For the text-containing cell, return its midpoint in [X, Y] coordinate format. 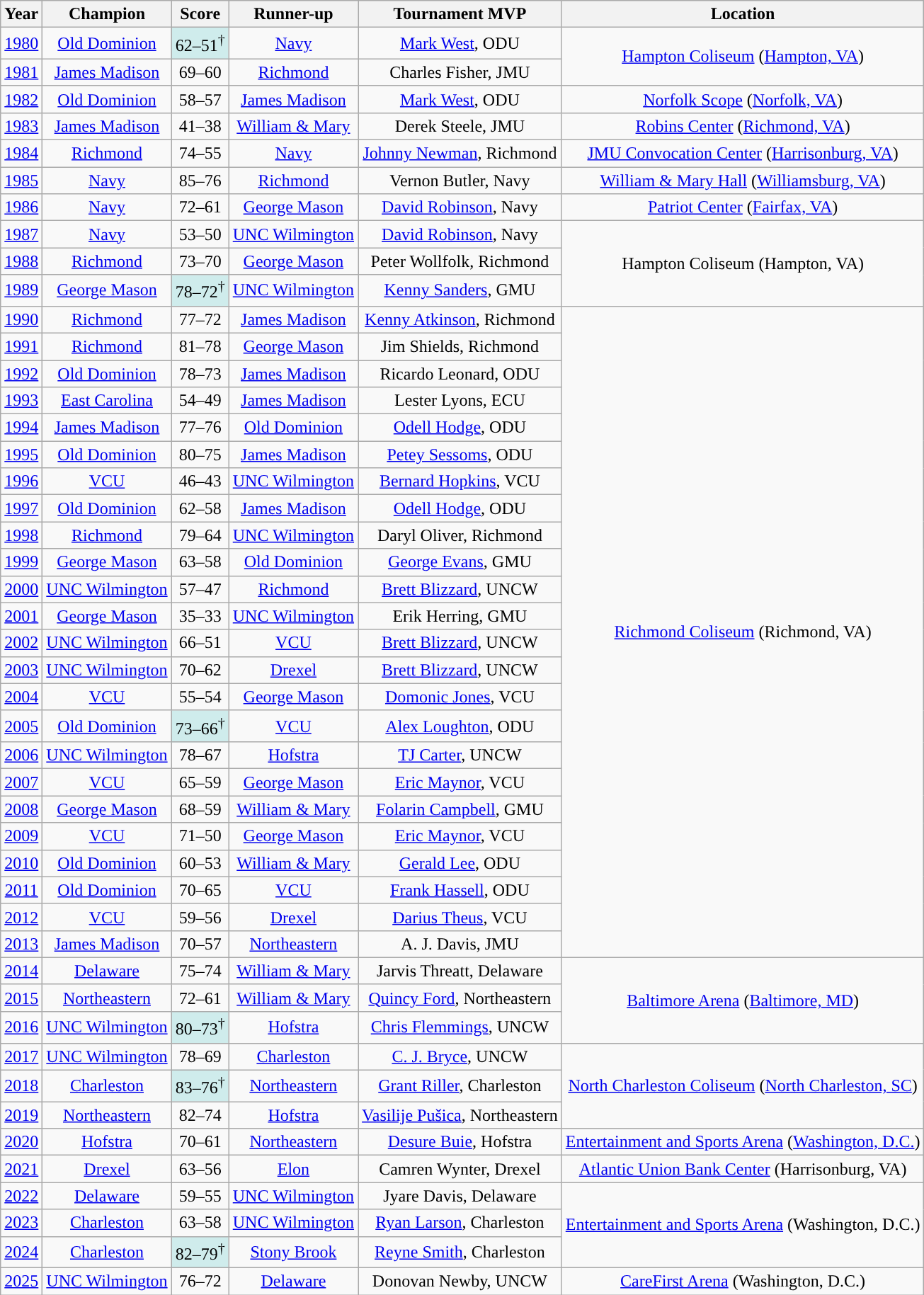
Peter Wollfolk, Richmond [460, 261]
81–78 [200, 346]
Baltimore Arena (Baltimore, MD) [743, 1000]
80–75 [200, 455]
55–54 [200, 697]
Bernard Hopkins, VCU [460, 481]
Derek Steele, JMU [460, 126]
1992 [21, 374]
Quincy Ford, Northeastern [460, 998]
Tournament MVP [460, 14]
Location [743, 14]
82–79† [200, 1252]
CareFirst Arena (Washington, D.C.) [743, 1282]
76–72 [200, 1282]
1989 [21, 290]
Jim Shields, Richmond [460, 346]
Kenny Sanders, GMU [460, 290]
Jarvis Threatt, Delaware [460, 971]
Charles Fisher, JMU [460, 72]
Runner-up [293, 14]
2021 [21, 1169]
77–76 [200, 428]
53–50 [200, 234]
73–70 [200, 261]
Vernon Butler, Navy [460, 181]
Elon [293, 1169]
85–76 [200, 181]
1980 [21, 44]
Johnny Newman, Richmond [460, 154]
68–59 [200, 809]
Grant Riller, Charleston [460, 1086]
58–57 [200, 99]
Donovan Newby, UNCW [460, 1282]
Score [200, 14]
1993 [21, 401]
78–67 [200, 755]
57–47 [200, 589]
2014 [21, 971]
1983 [21, 126]
2013 [21, 944]
65–59 [200, 782]
2016 [21, 1028]
2012 [21, 917]
75–74 [200, 971]
Folarin Campbell, GMU [460, 809]
83–76† [200, 1086]
1986 [21, 207]
1988 [21, 261]
62–51† [200, 44]
60–53 [200, 863]
2018 [21, 1086]
Atlantic Union Bank Center (Harrisonburg, VA) [743, 1169]
2010 [21, 863]
Erik Herring, GMU [460, 616]
2015 [21, 998]
2020 [21, 1142]
1991 [21, 346]
62–58 [200, 508]
1996 [21, 481]
73–66† [200, 726]
1994 [21, 428]
Kenny Atkinson, Richmond [460, 319]
1990 [21, 319]
Desure Buie, Hofstra [460, 1142]
70–61 [200, 1142]
Norfolk Scope (Norfolk, VA) [743, 99]
70–62 [200, 670]
1995 [21, 455]
63–56 [200, 1169]
41–38 [200, 126]
Camren Wynter, Drexel [460, 1169]
66–51 [200, 643]
Darius Theus, VCU [460, 917]
Frank Hassell, ODU [460, 890]
2025 [21, 1282]
46–43 [200, 481]
East Carolina [107, 401]
North Charleston Coliseum (North Charleston, SC) [743, 1086]
2022 [21, 1196]
JMU Convocation Center (Harrisonburg, VA) [743, 154]
70–65 [200, 890]
2017 [21, 1056]
Ricardo Leonard, ODU [460, 374]
Lester Lyons, ECU [460, 401]
54–49 [200, 401]
2007 [21, 782]
Jyare Davis, Delaware [460, 1196]
59–56 [200, 917]
Patriot Center (Fairfax, VA) [743, 207]
Year [21, 14]
1997 [21, 508]
Richmond Coliseum (Richmond, VA) [743, 632]
2002 [21, 643]
70–57 [200, 944]
Chris Flemmings, UNCW [460, 1028]
77–72 [200, 319]
Reyne Smith, Charleston [460, 1252]
35–33 [200, 616]
1998 [21, 535]
Petey Sessoms, ODU [460, 455]
1984 [21, 154]
2023 [21, 1223]
TJ Carter, UNCW [460, 755]
1981 [21, 72]
George Evans, GMU [460, 562]
2019 [21, 1115]
Ryan Larson, Charleston [460, 1223]
1987 [21, 234]
82–74 [200, 1115]
2005 [21, 726]
Vasilije Pušica, Northeastern [460, 1115]
74–55 [200, 154]
Stony Brook [293, 1252]
80–73† [200, 1028]
71–50 [200, 836]
2006 [21, 755]
78–69 [200, 1056]
1985 [21, 181]
Robins Center (Richmond, VA) [743, 126]
78–73 [200, 374]
Domonic Jones, VCU [460, 697]
59–55 [200, 1196]
C. J. Bryce, UNCW [460, 1056]
2011 [21, 890]
2000 [21, 589]
2008 [21, 809]
Alex Loughton, ODU [460, 726]
2003 [21, 670]
69–60 [200, 72]
2009 [21, 836]
A. J. Davis, JMU [460, 944]
William & Mary Hall (Williamsburg, VA) [743, 181]
Gerald Lee, ODU [460, 863]
Champion [107, 14]
1982 [21, 99]
Daryl Oliver, Richmond [460, 535]
2001 [21, 616]
78–72† [200, 290]
79–64 [200, 535]
1999 [21, 562]
2024 [21, 1252]
2004 [21, 697]
